For the text-containing cell, return its midpoint in [X, Y] coordinate format. 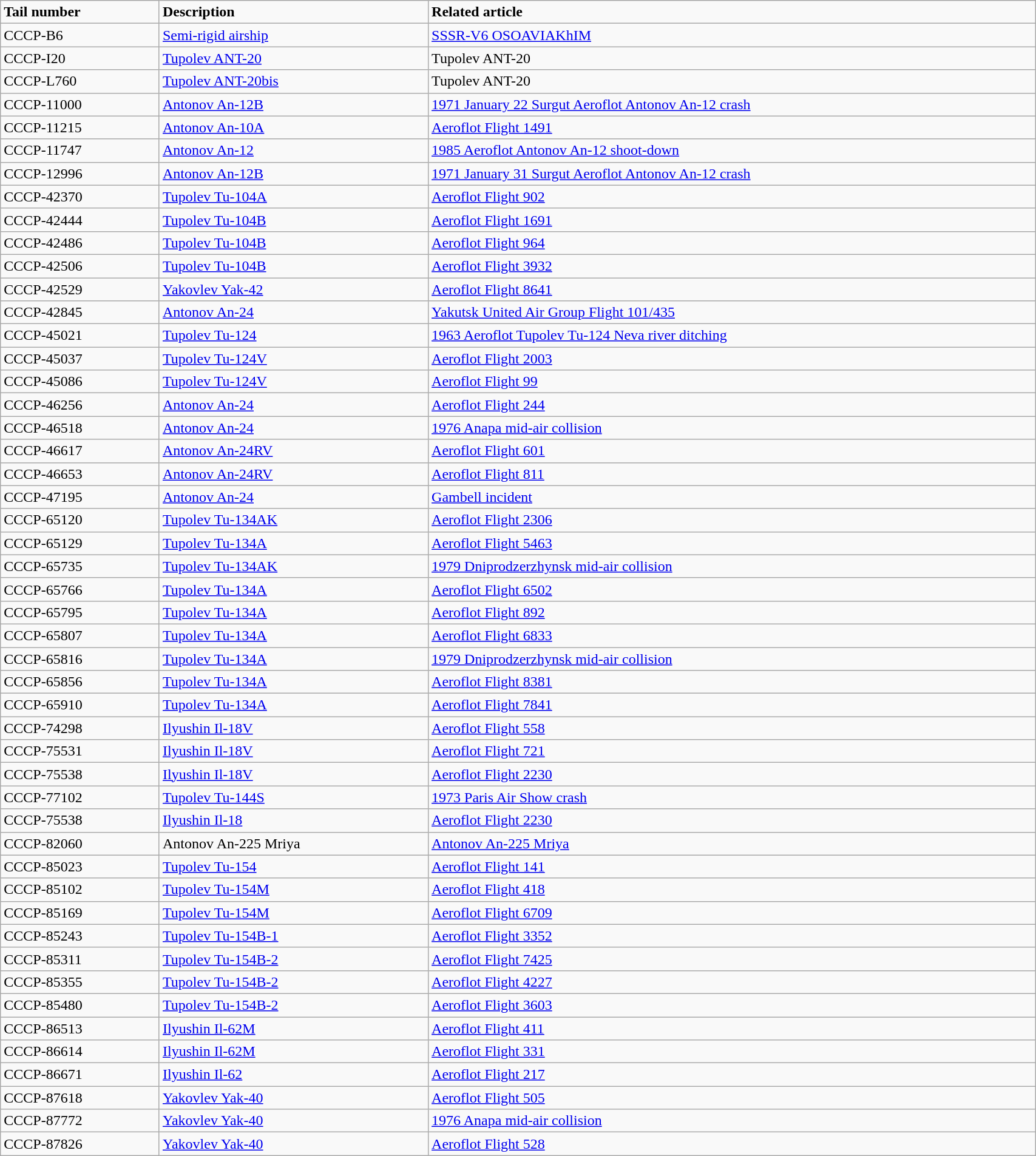
CCCP-65910 [80, 705]
CCCP-B6 [80, 35]
CCCP-86671 [80, 1075]
Aeroflot Flight 601 [732, 451]
Aeroflot Flight 892 [732, 612]
Aeroflot Flight 2003 [732, 359]
Aeroflot Flight 3352 [732, 936]
Aeroflot Flight 411 [732, 1029]
Aeroflot Flight 505 [732, 1098]
Ilyushin Il-62 [294, 1075]
CCCP-42444 [80, 220]
Aeroflot Flight 902 [732, 197]
Antonov An-10A [294, 127]
CCCP-77102 [80, 797]
CCCP-85311 [80, 959]
CCCP-L760 [80, 81]
Aeroflot Flight 4227 [732, 982]
CCCP-85102 [80, 890]
SSSR-V6 OSOAVIAKhIM [732, 35]
CCCP-42370 [80, 197]
Tupolev ANT-20bis [294, 81]
CCCP-65735 [80, 566]
Tail number [80, 12]
CCCP-87772 [80, 1121]
1971 January 31 Surgut Aeroflot Antonov An-12 crash [732, 174]
CCCP-65766 [80, 589]
Aeroflot Flight 7425 [732, 959]
CCCP-87618 [80, 1098]
CCCP-42845 [80, 313]
CCCP-11000 [80, 104]
Tupolev Tu-154 [294, 867]
1963 Aeroflot Tupolev Tu-124 Neva river ditching [732, 336]
Aeroflot Flight 331 [732, 1052]
СCСР-45021 [80, 336]
CCCP-11747 [80, 150]
1973 Paris Air Show crash [732, 797]
1985 Aeroflot Antonov An-12 shoot-down [732, 150]
Aeroflot Flight 141 [732, 867]
CCCP-46653 [80, 474]
CCCP-65129 [80, 543]
CCCP-11215 [80, 127]
Aeroflot Flight 558 [732, 728]
CCCP-45086 [80, 382]
CCCP-85023 [80, 867]
1971 January 22 Surgut Aeroflot Antonov An-12 crash [732, 104]
Aeroflot Flight 2306 [732, 520]
Aeroflot Flight 8381 [732, 682]
CCCP-85355 [80, 982]
CCCP-65807 [80, 635]
CCCP-85480 [80, 1005]
CCCP-46256 [80, 405]
Aeroflot Flight 5463 [732, 543]
Antonov An-12 [294, 150]
Yakovlev Yak-42 [294, 289]
CCCP-65816 [80, 658]
CCCP-12996 [80, 174]
CCCP-45037 [80, 359]
Aeroflot Flight 244 [732, 405]
CCCP-42529 [80, 289]
Aeroflot Flight 721 [732, 751]
Aeroflot Flight 3603 [732, 1005]
CCCP-I20 [80, 58]
Aeroflot Flight 217 [732, 1075]
Semi-rigid airship [294, 35]
Aeroflot Flight 964 [732, 243]
CCCP-85243 [80, 936]
CCCP-46617 [80, 451]
CCCP-87826 [80, 1144]
Aeroflot Flight 99 [732, 382]
Aeroflot Flight 6709 [732, 913]
Aeroflot Flight 3932 [732, 266]
Tupolev Tu-154B-1 [294, 936]
Aeroflot Flight 6502 [732, 589]
CCCP-46518 [80, 428]
CCCP-86614 [80, 1052]
Related article [732, 12]
Gambell incident [732, 497]
Tupolev Tu-144S [294, 797]
Aeroflot Flight 7841 [732, 705]
Tupolev Tu-124 [294, 336]
CCCP-65795 [80, 612]
CCCP-85169 [80, 913]
Aeroflot Flight 418 [732, 890]
Aeroflot Flight 1691 [732, 220]
CCCP-47195 [80, 497]
CCCP-42506 [80, 266]
CCCP-65120 [80, 520]
CCCP-65856 [80, 682]
CCCP-86513 [80, 1029]
Aeroflot Flight 528 [732, 1144]
Aeroflot Flight 1491 [732, 127]
CCCP-74298 [80, 728]
Description [294, 12]
Aeroflot Flight 6833 [732, 635]
CCCP-75531 [80, 751]
CCCP-42486 [80, 243]
Aeroflot Flight 811 [732, 474]
Tupolev Tu-104A [294, 197]
Aeroflot Flight 8641 [732, 289]
Ilyushin Il-18 [294, 820]
CCCP-82060 [80, 843]
Yakutsk United Air Group Flight 101/435 [732, 313]
